Find where the given text appears and provide that cell's center as (X, Y) coordinate. 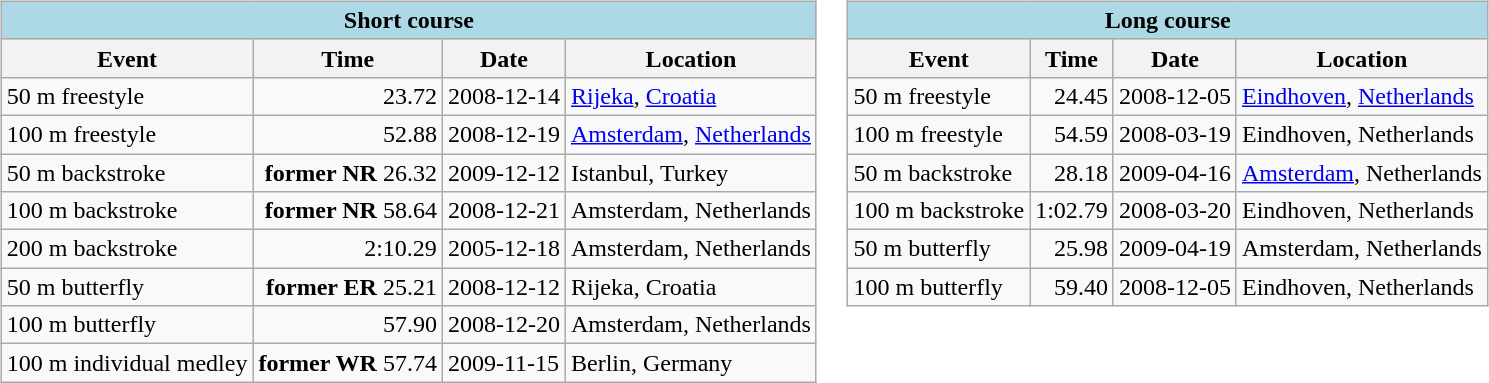
2009-04-16 (1174, 173)
1:02.79 (1072, 211)
200 m backstroke (127, 249)
Berlin, Germany (690, 363)
2009-11-15 (504, 363)
28.18 (1072, 173)
2008-03-19 (1174, 134)
100 m individual medley (127, 363)
2009-12-12 (504, 173)
57.90 (348, 325)
2008-12-19 (504, 134)
former WR 57.74 (348, 363)
2008-12-12 (504, 287)
2008-03-20 (1174, 211)
2008-12-14 (504, 96)
52.88 (348, 134)
24.45 (1072, 96)
former NR 26.32 (348, 173)
2:10.29 (348, 249)
2008-12-21 (504, 211)
2009-04-19 (1174, 249)
2008-12-20 (504, 325)
59.40 (1072, 287)
23.72 (348, 96)
Istanbul, Turkey (690, 173)
Long course (1168, 20)
2005-12-18 (504, 249)
former NR 58.64 (348, 211)
Short course (408, 20)
25.98 (1072, 249)
former ER 25.21 (348, 287)
54.59 (1072, 134)
